Extract the [x, y] coordinate from the center of the cell holding the provided text.  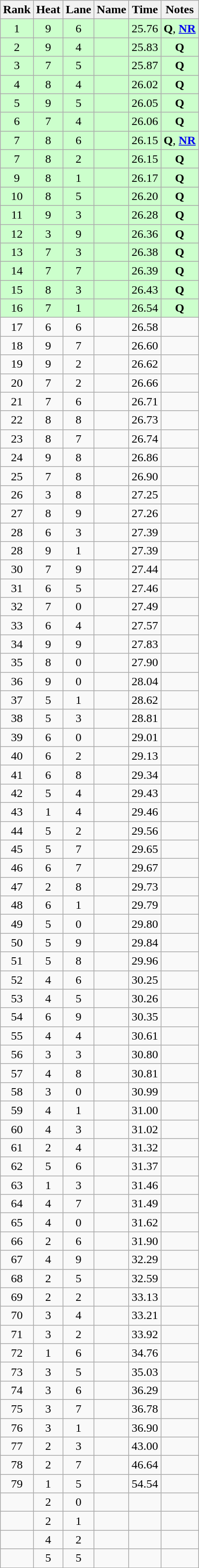
70 [17, 1316]
51 [17, 961]
Lane [79, 10]
29.65 [144, 849]
38 [17, 719]
78 [17, 1465]
12 [17, 234]
23 [17, 439]
34.76 [144, 1353]
14 [17, 271]
27.90 [144, 663]
19 [17, 364]
26.66 [144, 383]
29.01 [144, 737]
59 [17, 1110]
26.58 [144, 327]
10 [17, 196]
11 [17, 215]
27.57 [144, 625]
31.00 [144, 1110]
66 [17, 1241]
27.26 [144, 513]
29.84 [144, 943]
26.86 [144, 457]
29.46 [144, 812]
26 [17, 495]
35.03 [144, 1371]
29.96 [144, 961]
29.13 [144, 756]
28.04 [144, 681]
26.73 [144, 420]
73 [17, 1371]
75 [17, 1409]
Notes [179, 10]
26.39 [144, 271]
Heat [48, 10]
27.44 [144, 570]
31.46 [144, 1185]
41 [17, 774]
32 [17, 607]
32.59 [144, 1278]
42 [17, 793]
22 [17, 420]
27.49 [144, 607]
56 [17, 1054]
36.90 [144, 1428]
79 [17, 1484]
33.21 [144, 1316]
34 [17, 644]
54 [17, 1017]
52 [17, 980]
71 [17, 1334]
68 [17, 1278]
65 [17, 1222]
31.62 [144, 1222]
17 [17, 327]
58 [17, 1092]
40 [17, 756]
30.61 [144, 1036]
74 [17, 1390]
31.49 [144, 1204]
35 [17, 663]
29.67 [144, 868]
36.78 [144, 1409]
69 [17, 1297]
45 [17, 849]
21 [17, 401]
26.20 [144, 196]
31.32 [144, 1148]
43.00 [144, 1446]
33 [17, 625]
60 [17, 1129]
30.99 [144, 1092]
61 [17, 1148]
31.02 [144, 1129]
44 [17, 831]
28.81 [144, 719]
Time [144, 10]
54.54 [144, 1484]
25 [17, 476]
77 [17, 1446]
49 [17, 924]
26.74 [144, 439]
25.87 [144, 66]
37 [17, 700]
39 [17, 737]
30 [17, 570]
47 [17, 887]
26.28 [144, 215]
64 [17, 1204]
30.80 [144, 1054]
57 [17, 1073]
26.90 [144, 476]
16 [17, 308]
26.60 [144, 346]
28.62 [144, 700]
50 [17, 943]
48 [17, 905]
29.73 [144, 887]
32.29 [144, 1260]
26.02 [144, 84]
31.90 [144, 1241]
63 [17, 1185]
26.38 [144, 252]
30.26 [144, 998]
36 [17, 681]
15 [17, 290]
53 [17, 998]
26.05 [144, 103]
26.36 [144, 234]
46.64 [144, 1465]
46 [17, 868]
36.29 [144, 1390]
67 [17, 1260]
26.17 [144, 177]
72 [17, 1353]
62 [17, 1167]
31.37 [144, 1167]
30.25 [144, 980]
33.13 [144, 1297]
33.92 [144, 1334]
43 [17, 812]
30.35 [144, 1017]
26.06 [144, 122]
27.46 [144, 588]
26.43 [144, 290]
29.34 [144, 774]
27.83 [144, 644]
29.56 [144, 831]
Rank [17, 10]
31 [17, 588]
Name [111, 10]
25.76 [144, 28]
55 [17, 1036]
27 [17, 513]
25.83 [144, 47]
27.25 [144, 495]
29.79 [144, 905]
26.62 [144, 364]
30.81 [144, 1073]
26.54 [144, 308]
29.43 [144, 793]
18 [17, 346]
76 [17, 1428]
20 [17, 383]
13 [17, 252]
29.80 [144, 924]
24 [17, 457]
26.71 [144, 401]
